Capture the cell that displays the provided text and extract its [X, Y] central coordinate. 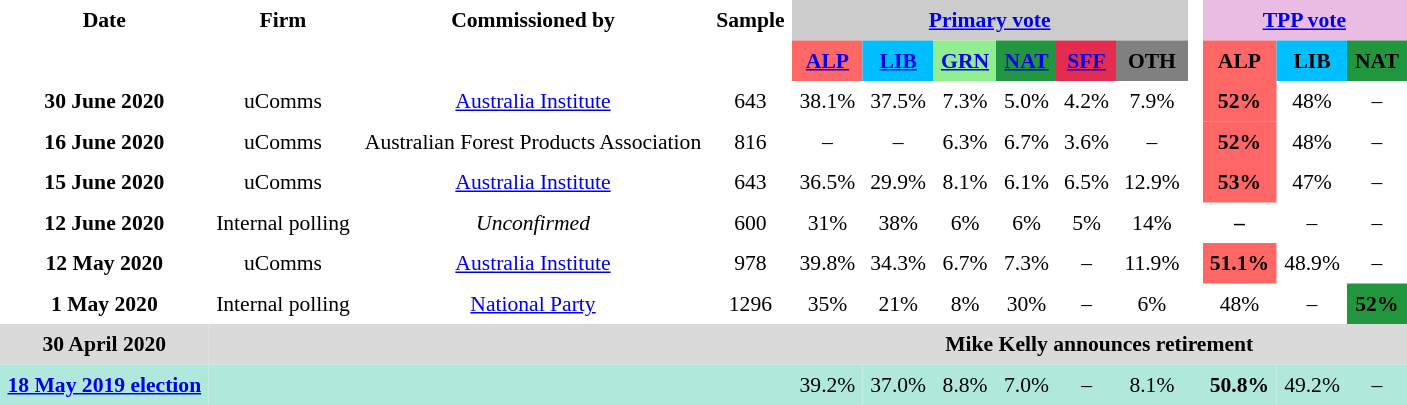
12.9% [1152, 182]
Commissioned by [532, 20]
50.8% [1239, 384]
30% [1027, 303]
53% [1239, 182]
Primary vote [990, 20]
12 May 2020 [104, 263]
8% [966, 303]
Sample [750, 20]
5% [1087, 222]
1296 [750, 303]
15 June 2020 [104, 182]
47% [1312, 182]
35% [828, 303]
6.1% [1027, 182]
12 June 2020 [104, 222]
11.9% [1152, 263]
GRN [966, 60]
36.5% [828, 182]
7.0% [1027, 384]
600 [750, 222]
30 June 2020 [104, 101]
SFF [1087, 60]
Mike Kelly announces retirement [1099, 344]
7.9% [1152, 101]
6.5% [1087, 182]
978 [750, 263]
TPP vote [1304, 20]
3.6% [1087, 141]
39.8% [828, 263]
National Party [532, 303]
8.8% [966, 384]
816 [750, 141]
38% [898, 222]
39.2% [828, 384]
49.2% [1312, 384]
6.3% [966, 141]
OTH [1152, 60]
38.1% [828, 101]
5.0% [1027, 101]
37.5% [898, 101]
Unconfirmed [532, 222]
21% [898, 303]
1 May 2020 [104, 303]
4.2% [1087, 101]
16 June 2020 [104, 141]
48.9% [1312, 263]
31% [828, 222]
51.1% [1239, 263]
Australian Forest Products Association [532, 141]
29.9% [898, 182]
Firm [284, 20]
14% [1152, 222]
18 May 2019 election [104, 384]
Date [104, 20]
30 April 2020 [104, 344]
37.0% [898, 384]
34.3% [898, 263]
